Detect which cell encompasses the target text, then output its [X, Y] center coordinate. 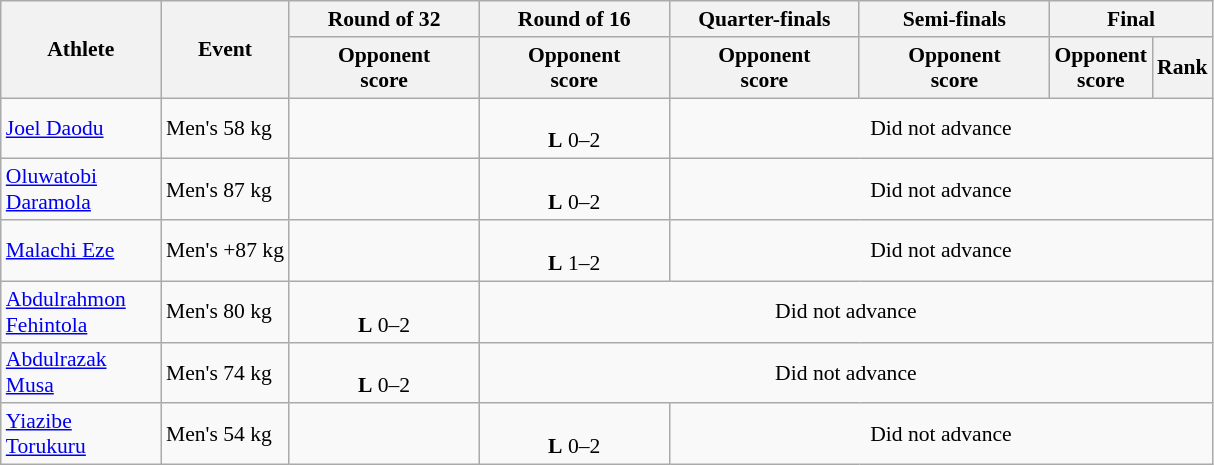
Men's 74 kg [225, 372]
Rank [1182, 68]
Abdulrahmon Fehintola [81, 312]
Abdulrazak Musa [81, 372]
Round of 32 [384, 19]
Yiazibe Torukuru [81, 434]
Men's 80 kg [225, 312]
Semi-finals [954, 19]
Athlete [81, 50]
Quarter-finals [764, 19]
Oluwatobi Daramola [81, 190]
Round of 16 [574, 19]
Joel Daodu [81, 128]
Final [1132, 19]
Men's 58 kg [225, 128]
Men's +87 kg [225, 250]
Men's 54 kg [225, 434]
Event [225, 50]
L 1–2 [574, 250]
Malachi Eze [81, 250]
Men's 87 kg [225, 190]
